Identify which cell holds the provided text, then report its [X, Y] central coordinate. 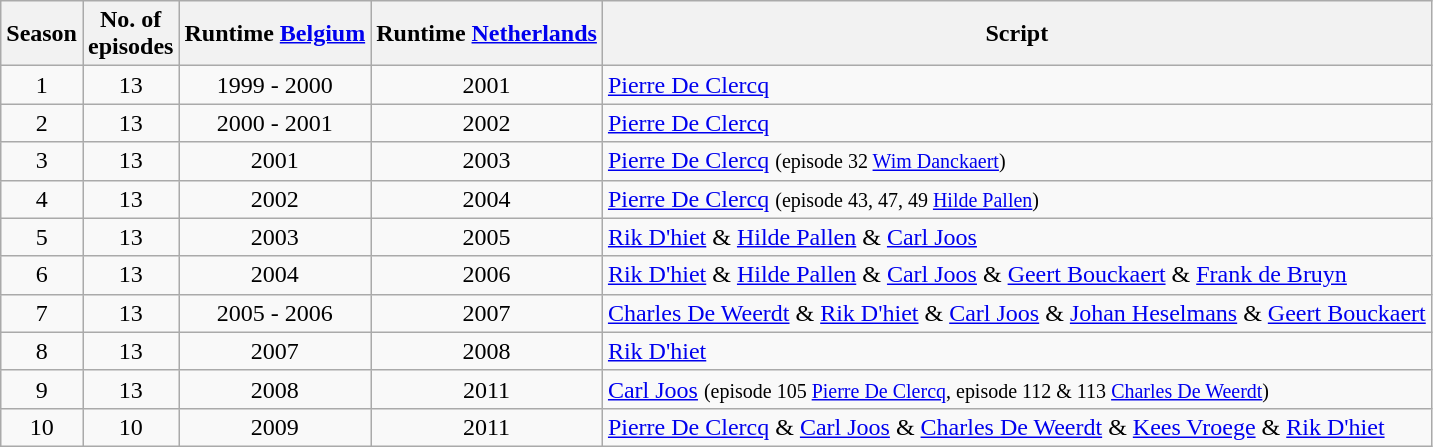
2005 [487, 237]
Rik D'hiet [1016, 351]
Rik D'hiet & Hilde Pallen & Carl Joos & Geert Bouckaert & Frank de Bruyn [1016, 275]
Script [1016, 34]
1999 - 2000 [275, 85]
4 [42, 199]
2005 - 2006 [275, 313]
Runtime Netherlands [487, 34]
Charles De Weerdt & Rik D'hiet & Carl Joos & Johan Heselmans & Geert Bouckaert [1016, 313]
Runtime Belgium [275, 34]
1 [42, 85]
Season [42, 34]
6 [42, 275]
2 [42, 123]
Pierre De Clercq & Carl Joos & Charles De Weerdt & Kees Vroege & Rik D'hiet [1016, 427]
2009 [275, 427]
7 [42, 313]
8 [42, 351]
3 [42, 161]
5 [42, 237]
Pierre De Clercq (episode 43, 47, 49 Hilde Pallen) [1016, 199]
Pierre De Clercq (episode 32 Wim Danckaert) [1016, 161]
2000 - 2001 [275, 123]
2006 [487, 275]
Carl Joos (episode 105 Pierre De Clercq, episode 112 & 113 Charles De Weerdt) [1016, 389]
Rik D'hiet & Hilde Pallen & Carl Joos [1016, 237]
9 [42, 389]
No. of episodes [130, 34]
